Return [x, y] of the center of cell containing provided text 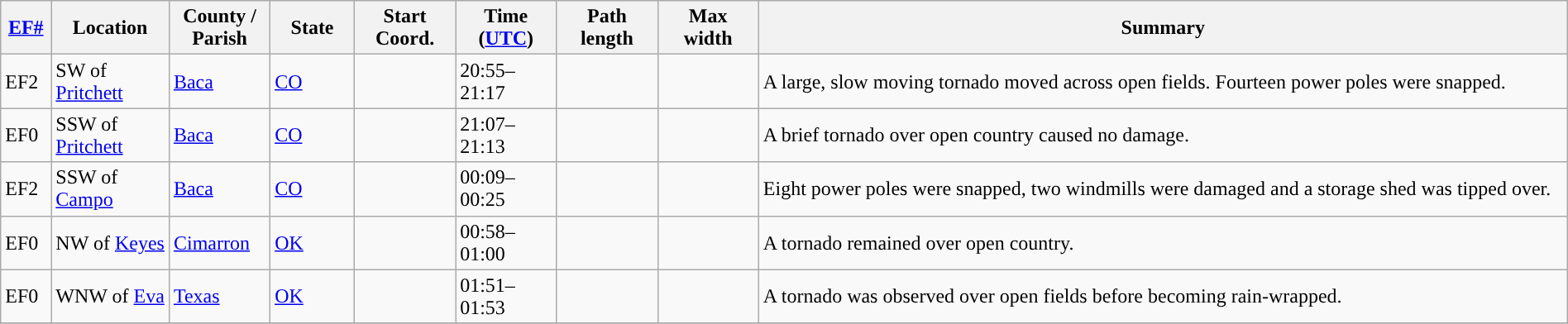
SW of Pritchett [111, 81]
Texas [219, 296]
County / Parish [219, 28]
Eight power poles were snapped, two windmills were damaged and a storage shed was tipped over. [1163, 188]
Cimarron [219, 243]
Location [111, 28]
01:51–01:53 [506, 296]
Time (UTC) [506, 28]
20:55–21:17 [506, 81]
NW of Keyes [111, 243]
SSW of Pritchett [111, 136]
Start Coord. [404, 28]
A tornado was observed over open fields before becoming rain-wrapped. [1163, 296]
WNW of Eva [111, 296]
A brief tornado over open country caused no damage. [1163, 136]
SSW of Campo [111, 188]
00:58–01:00 [506, 243]
A tornado remained over open country. [1163, 243]
Max width [708, 28]
Summary [1163, 28]
Path length [607, 28]
00:09–00:25 [506, 188]
21:07–21:13 [506, 136]
EF# [26, 28]
State [313, 28]
A large, slow moving tornado moved across open fields. Fourteen power poles were snapped. [1163, 81]
